Return the [x, y] coordinate for the center point of the cell that contains the specified text.  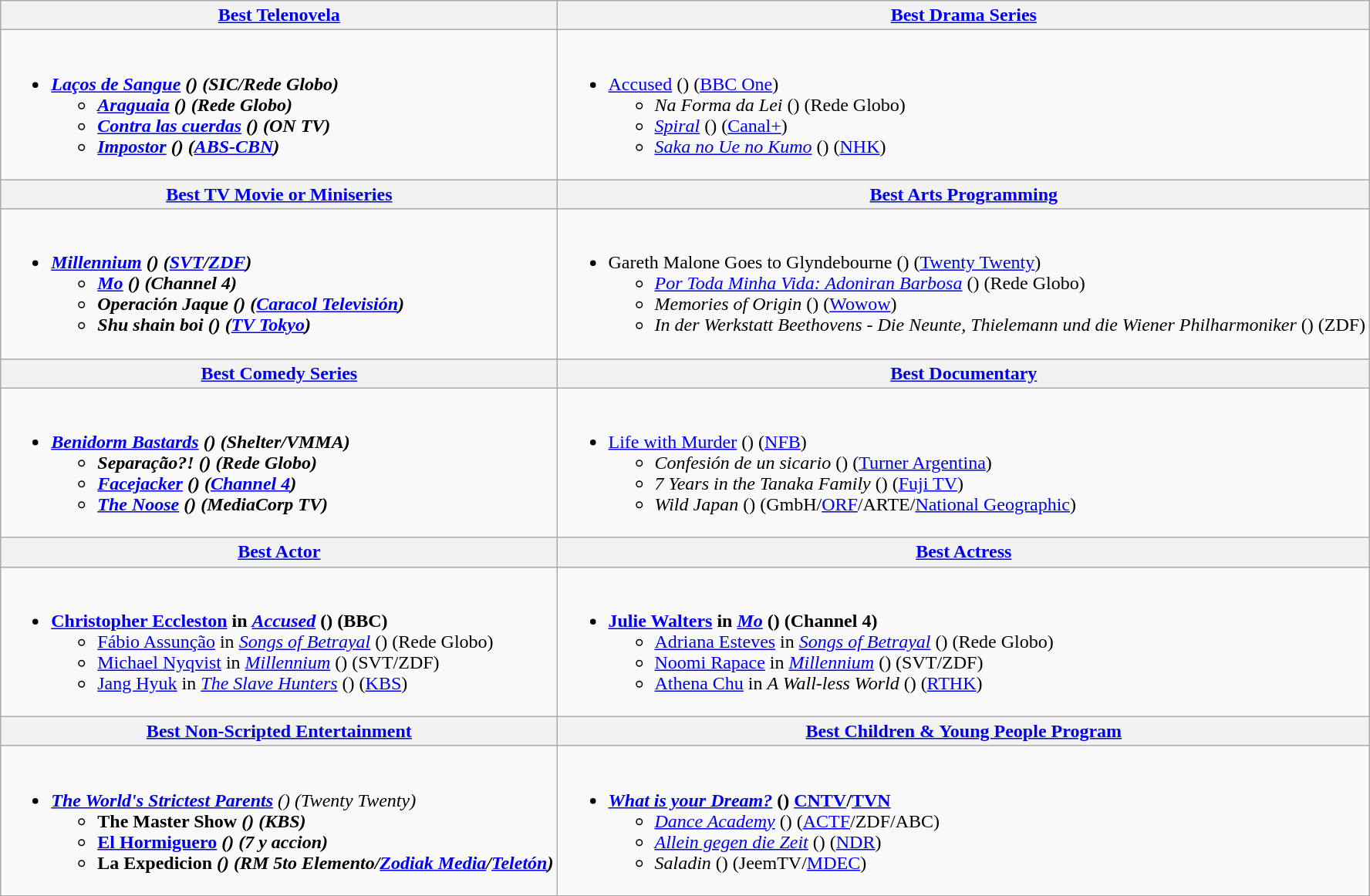
Best Actor [279, 552]
Best Documentary [964, 373]
Best Children & Young People Program [964, 731]
Benidorm Bastards () (Shelter/VMMA)Separação?! () (Rede Globo)Facejacker () (Channel 4)The Noose () (MediaCorp TV) [279, 463]
Best TV Movie or Miniseries [279, 194]
Laços de Sangue () (SIC/Rede Globo)Araguaia () (Rede Globo)Contra las cuerdas () (ON TV)Impostor () (ABS-CBN) [279, 105]
Millennium () (SVT/ZDF)Mo () (Channel 4)Operación Jaque () (Caracol Televisión)Shu shain boi () (TV Tokyo) [279, 284]
Best Drama Series [964, 15]
Best Actress [964, 552]
Accused () (BBC One)Na Forma da Lei () (Rede Globo)Spiral () (Canal+)Saka no Ue no Kumo () (NHK) [964, 105]
Best Non-Scripted Entertainment [279, 731]
What is your Dream? () CNTV/TVNDance Academy () (ACTF/ZDF/ABC)Allein gegen die Zeit () (NDR)Saladin () (JeemTV/MDEC) [964, 820]
Best Arts Programming [964, 194]
Best Comedy Series [279, 373]
Best Telenovela [279, 15]
